Output the [X, Y] coordinate of the center of the cell containing the given text.  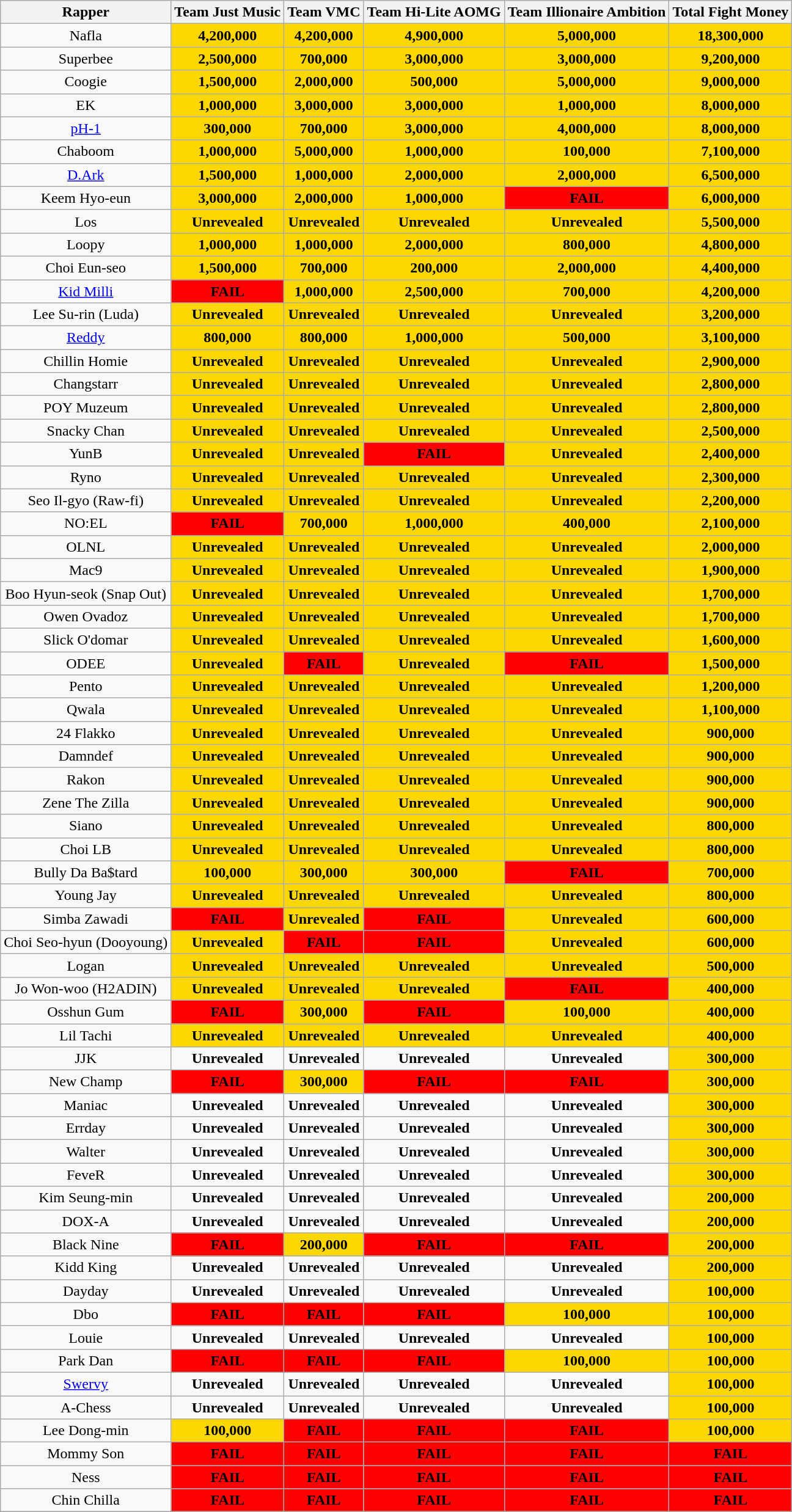
Damndef [86, 756]
OLNL [86, 547]
New Champ [86, 1082]
1,100,000 [731, 710]
Team VMC [324, 12]
5,500,000 [731, 221]
Siano [86, 826]
Choi Seo-hyun (Dooyoung) [86, 942]
NO:EL [86, 524]
1,900,000 [731, 570]
Mommy Son [86, 1454]
2,400,000 [731, 454]
4,800,000 [731, 244]
Nafla [86, 35]
Logan [86, 965]
Team Illionaire Ambition [587, 12]
D.Ark [86, 175]
2,100,000 [731, 524]
Boo Hyun-seok (Snap Out) [86, 593]
Loopy [86, 244]
Dayday [86, 1291]
Ness [86, 1477]
Choi LB [86, 849]
Kim Seung-min [86, 1198]
Dbo [86, 1314]
JJK [86, 1059]
Young Jay [86, 896]
Chaboom [86, 152]
Team Hi-Lite AOMG [434, 12]
Lee Dong-min [86, 1431]
7,100,000 [731, 152]
pH-1 [86, 128]
4,900,000 [434, 35]
Coogie [86, 82]
Qwala [86, 710]
18,300,000 [731, 35]
Total Fight Money [731, 12]
24 Flakko [86, 733]
Team Just Music [227, 12]
Bully Da Ba$tard [86, 872]
Louie [86, 1337]
Park Dan [86, 1360]
Lil Tachi [86, 1035]
EK [86, 105]
Rapper [86, 12]
Pento [86, 687]
Simba Zawadi [86, 919]
6,500,000 [731, 175]
Choi Eun-seo [86, 268]
DOX-A [86, 1221]
6,000,000 [731, 198]
3,200,000 [731, 315]
Keem Hyo-eun [86, 198]
Errday [86, 1128]
FeveR [86, 1175]
4,400,000 [731, 268]
Chin Chilla [86, 1500]
Black Nine [86, 1244]
Ryno [86, 477]
Swervy [86, 1384]
Kid Milli [86, 291]
POY Muzeum [86, 407]
Lee Su-rin (Luda) [86, 315]
Snacky Chan [86, 431]
1,600,000 [731, 640]
YunB [86, 454]
ODEE [86, 663]
Changstarr [86, 384]
Reddy [86, 338]
Zene The Zilla [86, 803]
Superbee [86, 59]
Seo Il-gyo (Raw-fi) [86, 500]
Rakon [86, 780]
1,200,000 [731, 687]
9,000,000 [731, 82]
Los [86, 221]
Owen Ovadoz [86, 616]
A-Chess [86, 1407]
Mac9 [86, 570]
Osshun Gum [86, 1012]
Chillin Homie [86, 361]
9,200,000 [731, 59]
Kidd King [86, 1268]
2,300,000 [731, 477]
Jo Won-woo (H2ADIN) [86, 988]
Slick O'domar [86, 640]
Maniac [86, 1105]
2,900,000 [731, 361]
3,100,000 [731, 338]
Walter [86, 1152]
2,200,000 [731, 500]
4,000,000 [587, 128]
